Return [x, y] of the center of cell containing provided text 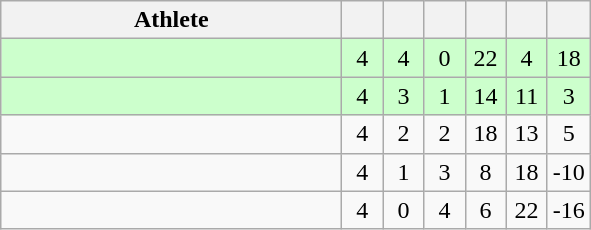
-10 [568, 172]
14 [486, 96]
5 [568, 134]
11 [526, 96]
-16 [568, 210]
6 [486, 210]
8 [486, 172]
Athlete [172, 20]
13 [526, 134]
